Provide the [X, Y] coordinate of the cell's center where the given text is located.  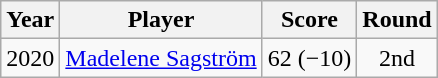
62 (−10) [310, 58]
2020 [30, 58]
Madelene Sagström [161, 58]
2nd [397, 58]
Score [310, 20]
Year [30, 20]
Round [397, 20]
Player [161, 20]
